Capture the cell that displays the provided text and extract its (X, Y) central coordinate. 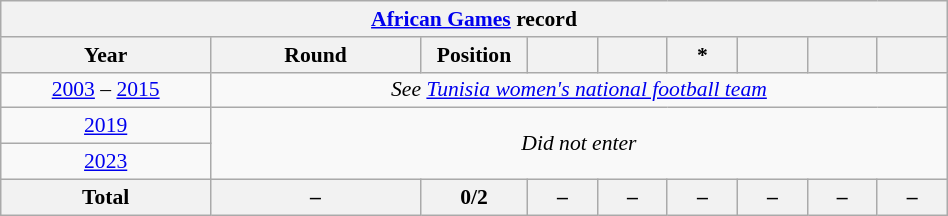
African Games record (474, 19)
Total (106, 197)
Round (316, 55)
Position (474, 55)
0/2 (474, 197)
See Tunisia women's national football team (580, 90)
Year (106, 55)
* (702, 55)
Did not enter (580, 144)
2023 (106, 162)
2019 (106, 126)
2003 – 2015 (106, 90)
